Provide the (x, y) coordinate of the cell's center where the given text is located.  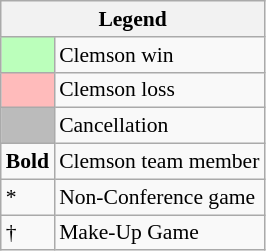
Clemson win (159, 55)
Clemson loss (159, 90)
Clemson team member (159, 162)
† (28, 233)
* (28, 197)
Legend (133, 19)
Bold (28, 162)
Cancellation (159, 126)
Make-Up Game (159, 233)
Non-Conference game (159, 197)
